Pinpoint the cell where the given text exists, returning its [X, Y] midpoint coordinate. 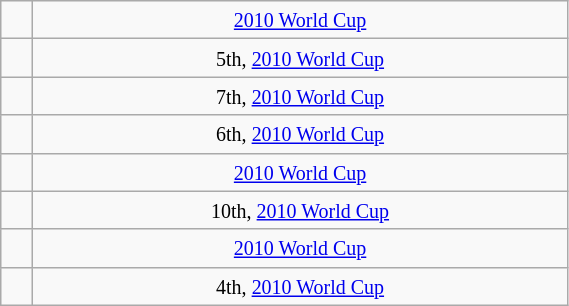
10th, 2010 World Cup [300, 210]
6th, 2010 World Cup [300, 134]
7th, 2010 World Cup [300, 96]
4th, 2010 World Cup [300, 286]
5th, 2010 World Cup [300, 58]
